Extract the (x, y) coordinate from the center of the cell holding the provided text.  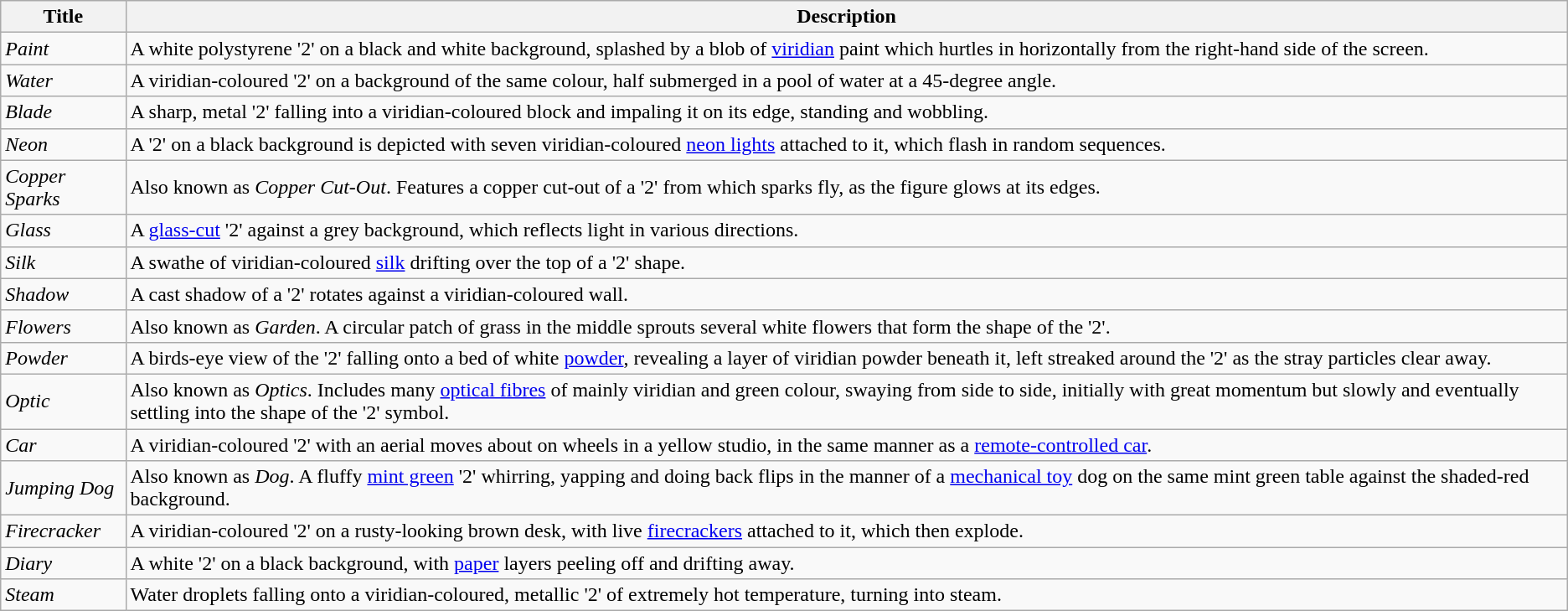
Title (64, 17)
A viridian-coloured '2' on a background of the same colour, half submerged in a pool of water at a 45-degree angle. (846, 80)
Powder (64, 358)
Optic (64, 401)
Firecracker (64, 531)
Also known as Garden. A circular patch of grass in the middle sprouts several white flowers that form the shape of the '2'. (846, 326)
A cast shadow of a '2' rotates against a viridian-coloured wall. (846, 294)
Glass (64, 230)
Diary (64, 563)
Description (846, 17)
A '2' on a black background is depicted with seven viridian-coloured neon lights attached to it, which flash in random sequences. (846, 144)
A viridian-coloured '2' on a rusty-looking brown desk, with live firecrackers attached to it, which then explode. (846, 531)
Water droplets falling onto a viridian-coloured, metallic '2' of extremely hot temperature, turning into steam. (846, 595)
A swathe of viridian-coloured silk drifting over the top of a '2' shape. (846, 262)
A viridian-coloured '2' with an aerial moves about on wheels in a yellow studio, in the same manner as a remote-controlled car. (846, 445)
Flowers (64, 326)
Water (64, 80)
Car (64, 445)
A white '2' on a black background, with paper layers peeling off and drifting away. (846, 563)
Jumping Dog (64, 488)
A sharp, metal '2' falling into a viridian-coloured block and impaling it on its edge, standing and wobbling. (846, 112)
Steam (64, 595)
Copper Sparks (64, 188)
Paint (64, 49)
Silk (64, 262)
Neon (64, 144)
Blade (64, 112)
A glass-cut '2' against a grey background, which reflects light in various directions. (846, 230)
Shadow (64, 294)
Also known as Copper Cut-Out. Features a copper cut-out of a '2' from which sparks fly, as the figure glows at its edges. (846, 188)
